For the text-containing cell, return its midpoint in (x, y) coordinate format. 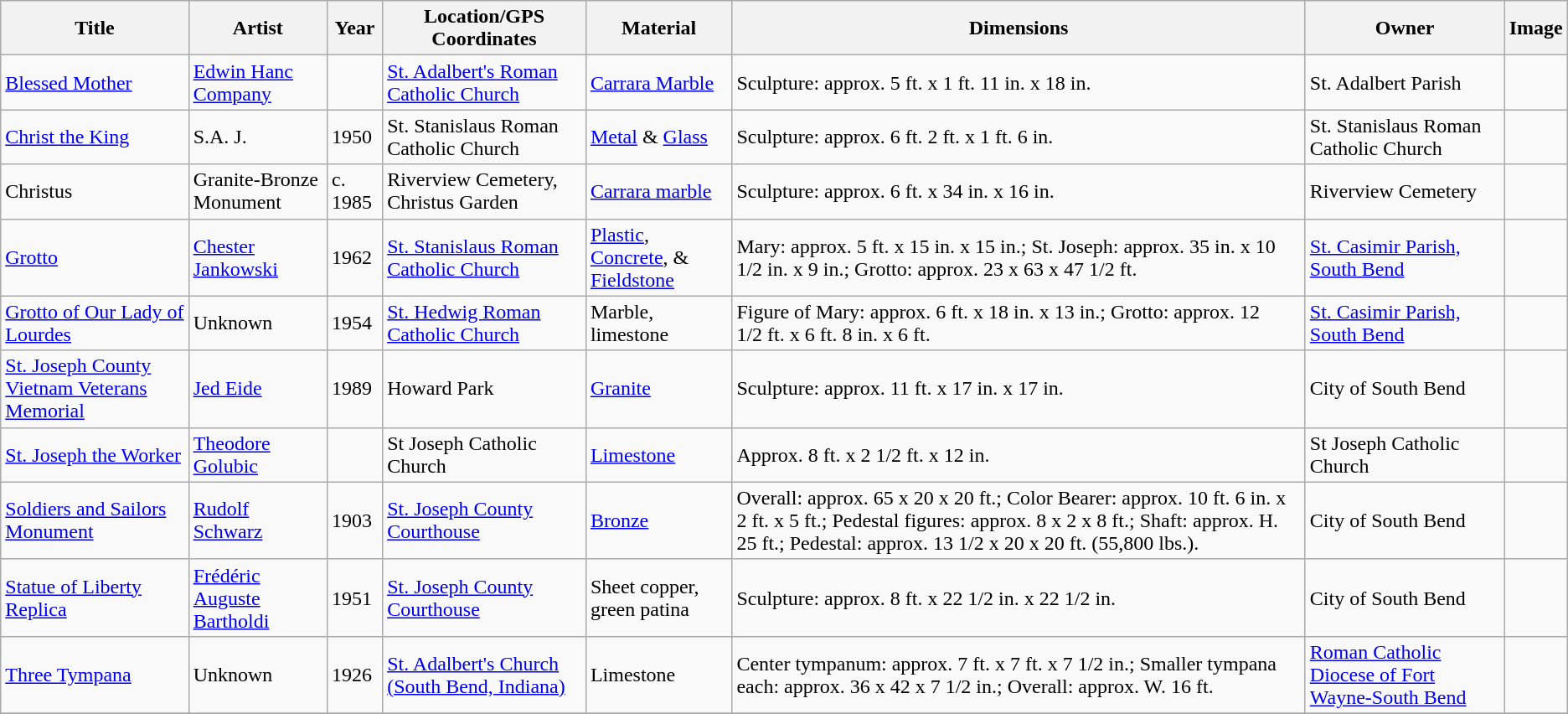
Grotto (95, 257)
Sculpture: approx. 5 ft. x 1 ft. 11 in. x 18 in. (1019, 82)
Edwin Hanc Company (258, 82)
Roman Catholic Diocese of Fort Wayne-South Bend (1405, 675)
Theodore Golubic (258, 454)
Sculpture: approx. 6 ft. x 34 in. x 16 in. (1019, 191)
Jed Eide (258, 389)
Blessed Mother (95, 82)
Carrara marble (658, 191)
Chester Jankowski (258, 257)
Christus (95, 191)
Frédéric Auguste Bartholdi (258, 598)
St. Adalbert's Church (South Bend, Indiana) (484, 675)
Rudolf Schwarz (258, 520)
Sculpture: approx. 8 ft. x 22 1/2 in. x 22 1/2 in. (1019, 598)
Year (354, 28)
Christ the King (95, 137)
1903 (354, 520)
1926 (354, 675)
St. Adalbert Parish (1405, 82)
Sculpture: approx. 6 ft. 2 ft. x 1 ft. 6 in. (1019, 137)
1954 (354, 323)
1951 (354, 598)
Material (658, 28)
Sheet copper, green patina (658, 598)
Location/GPS Coordinates (484, 28)
Marble, limestone (658, 323)
Granite-Bronze Monument (258, 191)
Title (95, 28)
St. Hedwig Roman Catholic Church (484, 323)
S.A. J. (258, 137)
Soldiers and Sailors Monument (95, 520)
Image (1536, 28)
Statue of Liberty Replica (95, 598)
Owner (1405, 28)
Three Tympana (95, 675)
Plastic, Concrete, & Fieldstone (658, 257)
Carrara Marble (658, 82)
1962 (354, 257)
Mary: approx. 5 ft. x 15 in. x 15 in.; St. Joseph: approx. 35 in. x 10 1/2 in. x 9 in.; Grotto: approx. 23 x 63 x 47 1/2 ft. (1019, 257)
Howard Park (484, 389)
Riverview Cemetery (1405, 191)
Riverview Cemetery, Christus Garden (484, 191)
Grotto of Our Lady of Lourdes (95, 323)
St. Adalbert's Roman Catholic Church (484, 82)
Dimensions (1019, 28)
1989 (354, 389)
St. Joseph the Worker (95, 454)
Granite (658, 389)
Sculpture: approx. 11 ft. x 17 in. x 17 in. (1019, 389)
Figure of Mary: approx. 6 ft. x 18 in. x 13 in.; Grotto: approx. 12 1/2 ft. x 6 ft. 8 in. x 6 ft. (1019, 323)
1950 (354, 137)
c. 1985 (354, 191)
Approx. 8 ft. x 2 1/2 ft. x 12 in. (1019, 454)
Bronze (658, 520)
St. Joseph County Vietnam Veterans Memorial (95, 389)
Center tympanum: approx. 7 ft. x 7 ft. x 7 1/2 in.; Smaller tympana each: approx. 36 x 42 x 7 1/2 in.; Overall: approx. W. 16 ft. (1019, 675)
Artist (258, 28)
Metal & Glass (658, 137)
